Provide the (X, Y) coordinate of the cell's center where the given text is located.  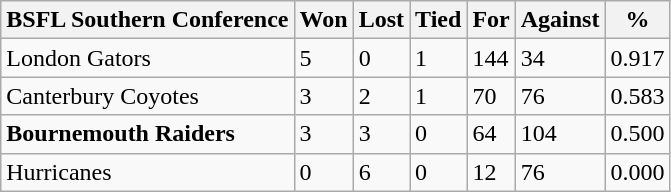
Won (324, 20)
6 (381, 172)
34 (560, 58)
5 (324, 58)
0.917 (638, 58)
Hurricanes (148, 172)
Bournemouth Raiders (148, 134)
144 (491, 58)
2 (381, 96)
Against (560, 20)
104 (560, 134)
London Gators (148, 58)
% (638, 20)
Canterbury Coyotes (148, 96)
Tied (438, 20)
70 (491, 96)
BSFL Southern Conference (148, 20)
0.583 (638, 96)
64 (491, 134)
0.000 (638, 172)
Lost (381, 20)
12 (491, 172)
For (491, 20)
0.500 (638, 134)
